Provide the [X, Y] coordinate of the cell's center where the given text is located.  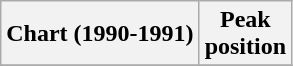
Peakposition [245, 34]
Chart (1990-1991) [100, 34]
